Return [X, Y] of the center of cell containing provided text 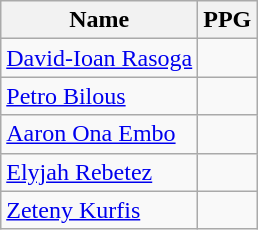
Aaron Ona Embo [100, 134]
Zeteny Kurfis [100, 210]
David-Ioan Rasoga [100, 58]
Name [100, 20]
Elyjah Rebetez [100, 172]
PPG [228, 20]
Petro Bilous [100, 96]
